Return the (x, y) coordinate for the center point of the cell that contains the specified text.  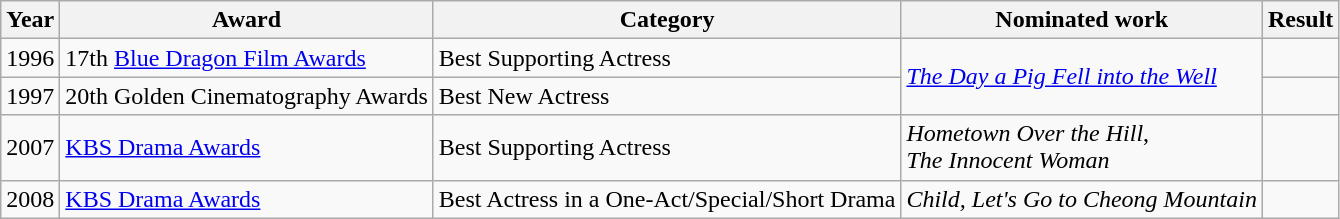
Year (30, 20)
Best Actress in a One-Act/Special/Short Drama (667, 199)
1997 (30, 96)
2008 (30, 199)
17th Blue Dragon Film Awards (246, 58)
Award (246, 20)
The Day a Pig Fell into the Well (1082, 77)
20th Golden Cinematography Awards (246, 96)
Category (667, 20)
1996 (30, 58)
Nominated work (1082, 20)
Hometown Over the Hill, The Innocent Woman (1082, 148)
Result (1300, 20)
Best New Actress (667, 96)
Child, Let's Go to Cheong Mountain (1082, 199)
2007 (30, 148)
